Determine the (x, y) coordinate at the center of the cell enclosing the given text.  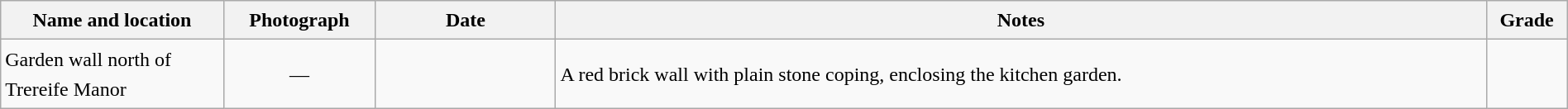
Garden wall north of Trereife Manor (112, 74)
Notes (1021, 20)
Photograph (299, 20)
— (299, 74)
Date (466, 20)
Grade (1527, 20)
Name and location (112, 20)
A red brick wall with plain stone coping, enclosing the kitchen garden. (1021, 74)
